Identify which cell holds the provided text, then report its (x, y) central coordinate. 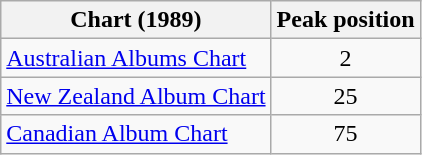
Australian Albums Chart (136, 58)
75 (346, 134)
2 (346, 58)
Chart (1989) (136, 20)
Canadian Album Chart (136, 134)
25 (346, 96)
Peak position (346, 20)
New Zealand Album Chart (136, 96)
